Return [x, y] of the center of cell containing provided text 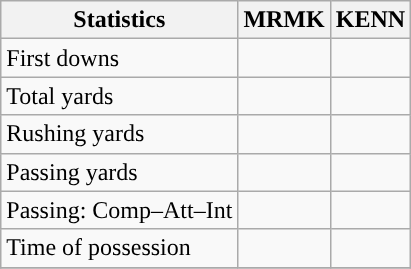
Time of possession [120, 248]
Passing yards [120, 172]
Total yards [120, 96]
MRMK [284, 20]
Passing: Comp–Att–Int [120, 210]
KENN [370, 20]
First downs [120, 58]
Statistics [120, 20]
Rushing yards [120, 134]
